For the text-containing cell, return its midpoint in [x, y] coordinate format. 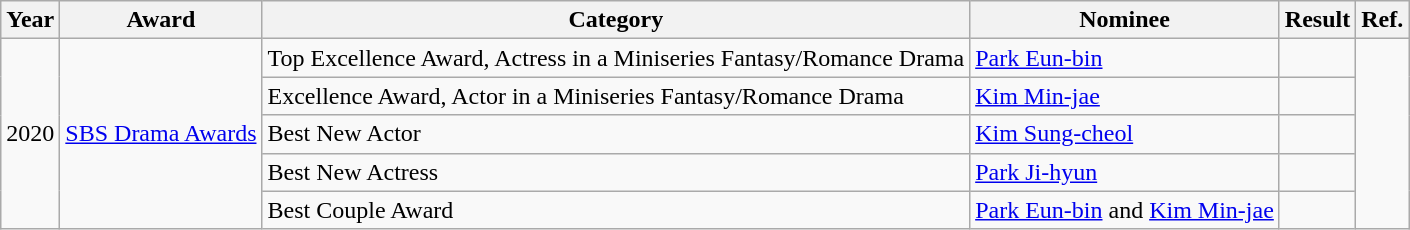
Award [161, 20]
Category [616, 20]
Kim Min-jae [1125, 96]
Excellence Award, Actor in a Miniseries Fantasy/Romance Drama [616, 96]
Park Eun-bin [1125, 58]
Year [30, 20]
Ref. [1382, 20]
Nominee [1125, 20]
SBS Drama Awards [161, 134]
2020 [30, 134]
Best New Actress [616, 172]
Best Couple Award [616, 210]
Best New Actor [616, 134]
Kim Sung-cheol [1125, 134]
Top Excellence Award, Actress in a Miniseries Fantasy/Romance Drama [616, 58]
Park Ji-hyun [1125, 172]
Park Eun-bin and Kim Min-jae [1125, 210]
Result [1317, 20]
